Locate the cell with the specified text and output its [x, y] center coordinate. 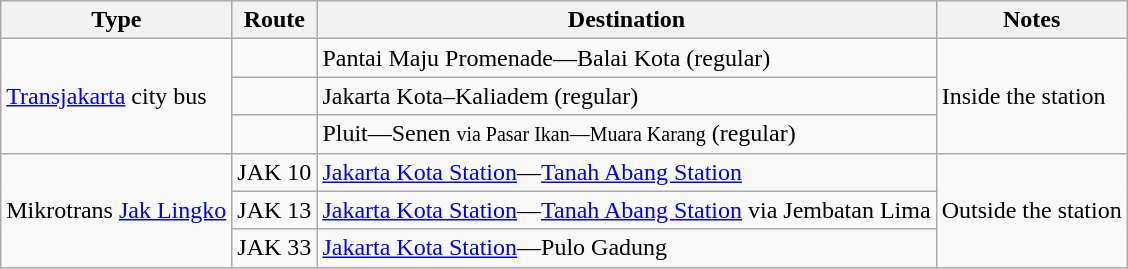
Destination [626, 20]
Mikrotrans Jak Lingko [116, 210]
Transjakarta city bus [116, 96]
Pantai Maju Promenade—Balai Kota (regular) [626, 58]
Inside the station [1032, 96]
Route [274, 20]
Jakarta Kota Station—Tanah Abang Station via Jembatan Lima [626, 210]
JAK 10 [274, 172]
Jakarta Kota Station—Tanah Abang Station [626, 172]
Jakarta Kota–Kaliadem (regular) [626, 96]
Jakarta Kota Station—Pulo Gadung [626, 248]
Notes [1032, 20]
Type [116, 20]
Pluit—Senen via Pasar Ikan—Muara Karang (regular) [626, 134]
Outside the station [1032, 210]
JAK 33 [274, 248]
JAK 13 [274, 210]
